Search for the cell housing the specified text and yield its (x, y) center coordinate. 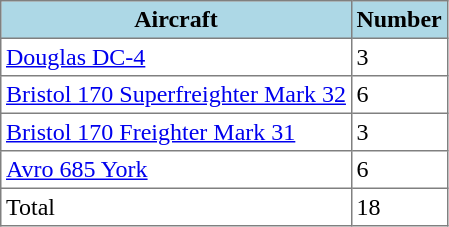
Douglas DC-4 (176, 57)
Bristol 170 Freighter Mark 31 (176, 132)
18 (399, 207)
Bristol 170 Superfreighter Mark 32 (176, 95)
Number (399, 20)
Avro 685 York (176, 170)
Total (176, 207)
Aircraft (176, 20)
